From the cell containing the given text, extract its center point as [x, y] coordinate. 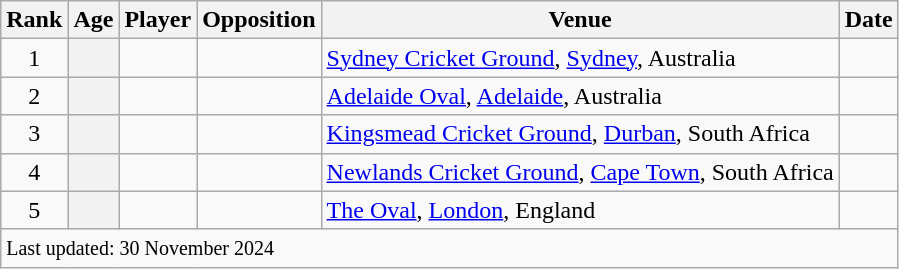
Player [158, 20]
2 [34, 96]
Date [868, 20]
5 [34, 210]
Last updated: 30 November 2024 [450, 248]
Venue [580, 20]
Kingsmead Cricket Ground, Durban, South Africa [580, 134]
Opposition [259, 20]
1 [34, 58]
4 [34, 172]
Newlands Cricket Ground, Cape Town, South Africa [580, 172]
Sydney Cricket Ground, Sydney, Australia [580, 58]
Age [94, 20]
3 [34, 134]
Rank [34, 20]
Adelaide Oval, Adelaide, Australia [580, 96]
The Oval, London, England [580, 210]
